From the cell containing the given text, extract its center point as (X, Y) coordinate. 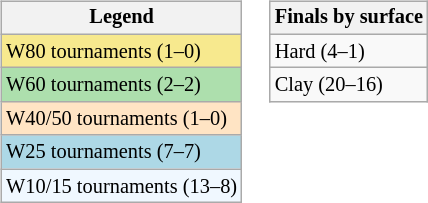
Legend (122, 18)
W40/50 tournaments (1–0) (122, 119)
Clay (20–16) (349, 85)
Hard (4–1) (349, 51)
Finals by surface (349, 18)
W25 tournaments (7–7) (122, 152)
W60 tournaments (2–2) (122, 85)
W80 tournaments (1–0) (122, 51)
W10/15 tournaments (13–8) (122, 186)
